Find where the given text appears and provide that cell's center as [x, y] coordinate. 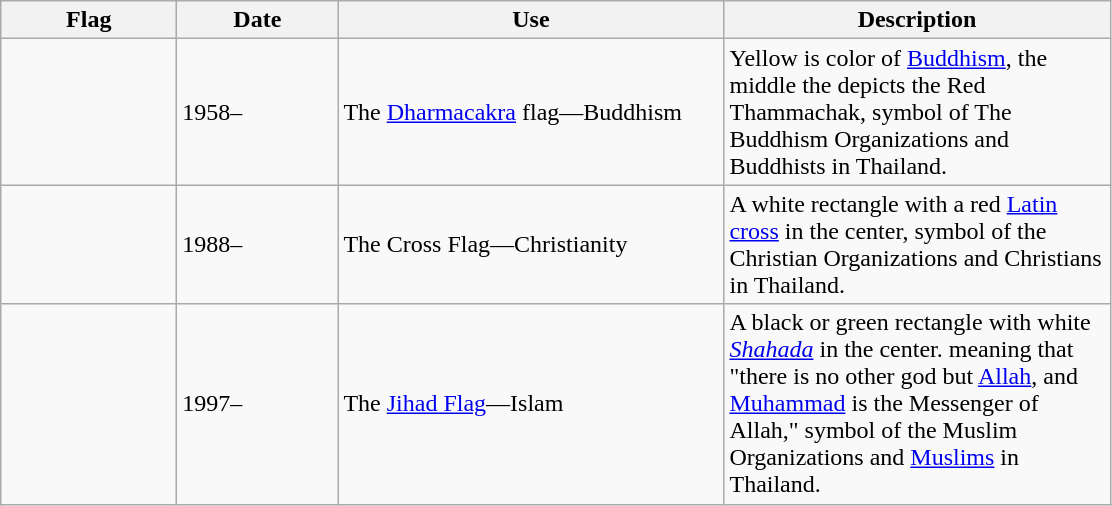
Flag [89, 20]
The Cross Flag—Christianity [531, 244]
1997– [258, 404]
Description [917, 20]
Date [258, 20]
A white rectangle with a red Latin cross in the center, symbol of the Christian Organizations and Christians in Thailand. [917, 244]
The Jihad Flag—Islam [531, 404]
1988– [258, 244]
Use [531, 20]
1958– [258, 112]
The Dharmacakra flag—Buddhism [531, 112]
Yellow is color of Buddhism, the middle the depicts the Red Thammachak, symbol of The Buddhism Organizations and Buddhists in Thailand. [917, 112]
